Pinpoint the cell where the given text exists, returning its (x, y) midpoint coordinate. 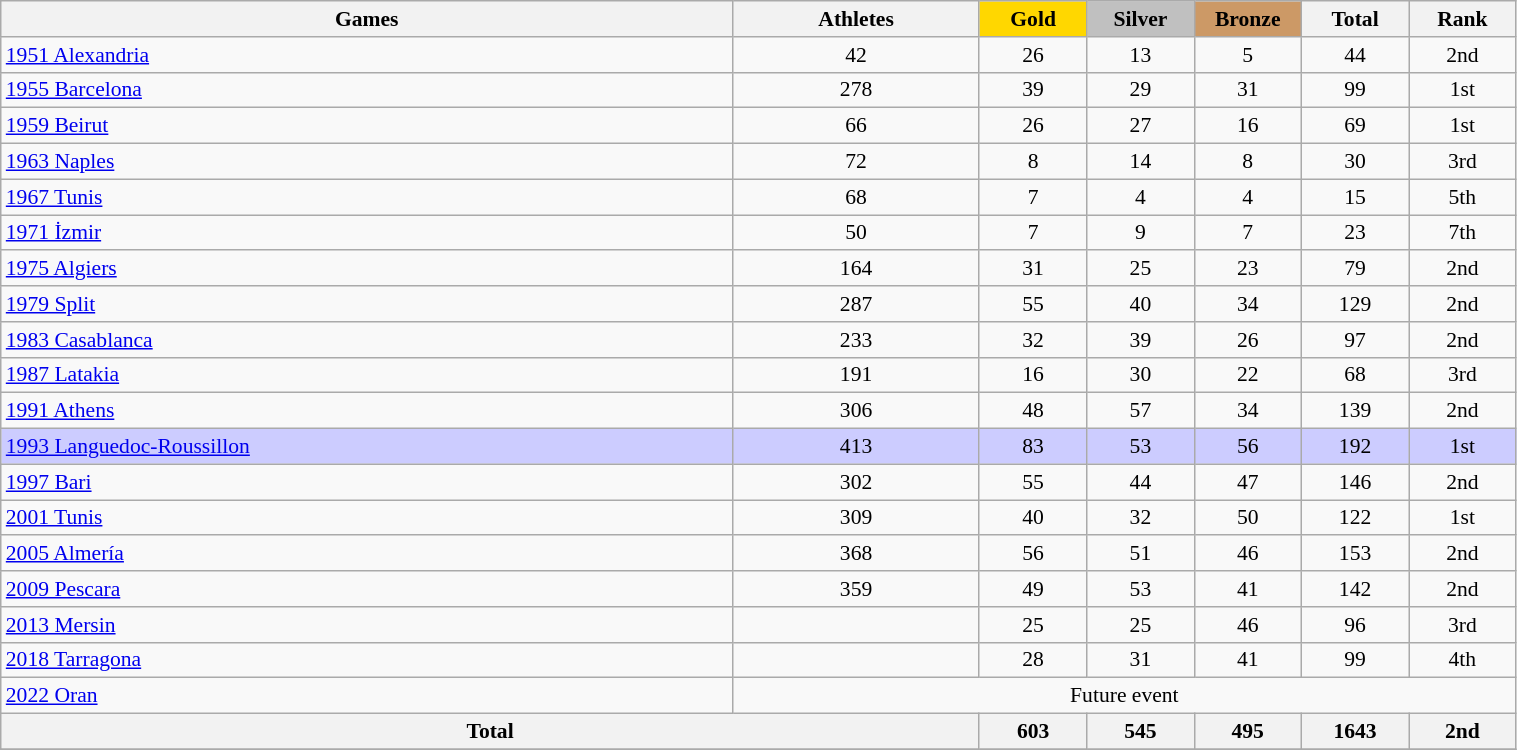
48 (1032, 411)
27 (1140, 126)
192 (1354, 447)
1987 Latakia (367, 375)
Gold (1032, 19)
28 (1032, 660)
1959 Beirut (367, 126)
Athletes (856, 19)
142 (1354, 589)
51 (1140, 554)
1975 Algiers (367, 269)
129 (1354, 304)
14 (1140, 162)
306 (856, 411)
42 (856, 55)
66 (856, 126)
49 (1032, 589)
122 (1354, 518)
1963 Naples (367, 162)
57 (1140, 411)
1997 Bari (367, 482)
153 (1354, 554)
191 (856, 375)
1983 Casablanca (367, 340)
302 (856, 482)
79 (1354, 269)
1951 Alexandria (367, 55)
164 (856, 269)
1967 Tunis (367, 197)
22 (1248, 375)
Games (367, 19)
1979 Split (367, 304)
1955 Barcelona (367, 90)
1993 Languedoc-Roussillon (367, 447)
47 (1248, 482)
2001 Tunis (367, 518)
545 (1140, 732)
83 (1032, 447)
278 (856, 90)
4th (1462, 660)
5 (1248, 55)
2018 Tarragona (367, 660)
29 (1140, 90)
359 (856, 589)
413 (856, 447)
69 (1354, 126)
2022 Oran (367, 696)
5th (1462, 197)
309 (856, 518)
603 (1032, 732)
9 (1140, 233)
139 (1354, 411)
368 (856, 554)
495 (1248, 732)
2009 Pescara (367, 589)
1971 İzmir (367, 233)
2005 Almería (367, 554)
7th (1462, 233)
146 (1354, 482)
233 (856, 340)
72 (856, 162)
15 (1354, 197)
Rank (1462, 19)
Future event (1124, 696)
Bronze (1248, 19)
96 (1354, 625)
1643 (1354, 732)
97 (1354, 340)
Silver (1140, 19)
287 (856, 304)
1991 Athens (367, 411)
13 (1140, 55)
2013 Mersin (367, 625)
